Return (x, y) of the center of cell containing provided text 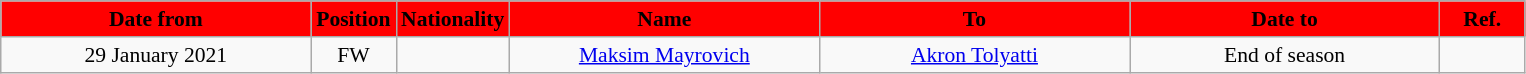
Nationality (452, 19)
Akron Tolyatti (974, 55)
End of season (1285, 55)
FW (354, 55)
Position (354, 19)
Name (664, 19)
Maksim Mayrovich (664, 55)
To (974, 19)
Date from (156, 19)
Date to (1285, 19)
29 January 2021 (156, 55)
Ref. (1482, 19)
